Detect which cell encompasses the target text, then output its (x, y) center coordinate. 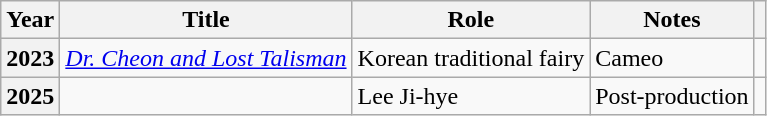
Korean traditional fairy (471, 58)
Post-production (672, 96)
Year (30, 20)
Dr. Cheon and Lost Talisman (206, 58)
Lee Ji-hye (471, 96)
Cameo (672, 58)
Notes (672, 20)
2023 (30, 58)
Role (471, 20)
2025 (30, 96)
Title (206, 20)
